Locate the cell with the specified text and output its [X, Y] center coordinate. 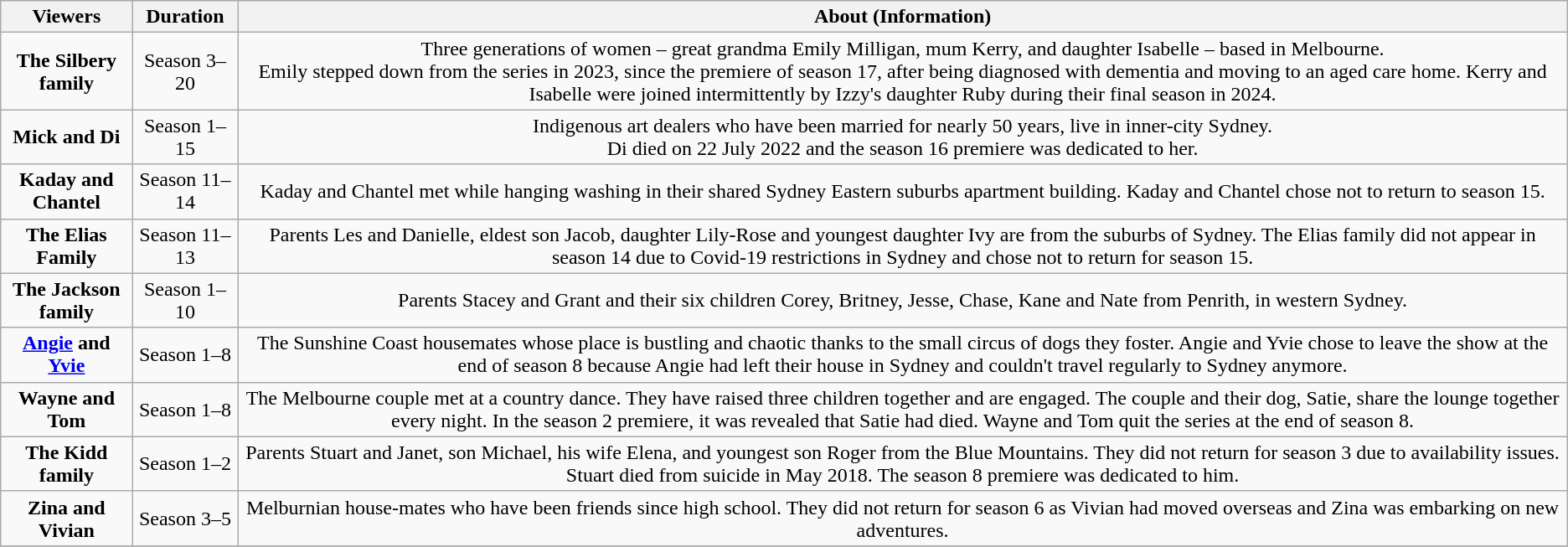
Kaday and Chantel [67, 191]
The Kidd family [67, 464]
Wayne and Tom [67, 409]
Season 3–20 [185, 71]
The Silbery family [67, 71]
Season 1–2 [185, 464]
Duration [185, 17]
Zina and Vivian [67, 518]
Season 11–13 [185, 246]
Parents Stacey and Grant and their six children Corey, Britney, Jesse, Chase, Kane and Nate from Penrith, in western Sydney. [903, 300]
Season 1–15 [185, 137]
Viewers [67, 17]
Season 11–14 [185, 191]
Angie and Yvie [67, 355]
Season 3–5 [185, 518]
Mick and Di [67, 137]
The Elias Family [67, 246]
The Jackson family [67, 300]
Season 1–10 [185, 300]
About (Information) [903, 17]
